Return the [x, y] coordinate for the center point of the cell that contains the specified text.  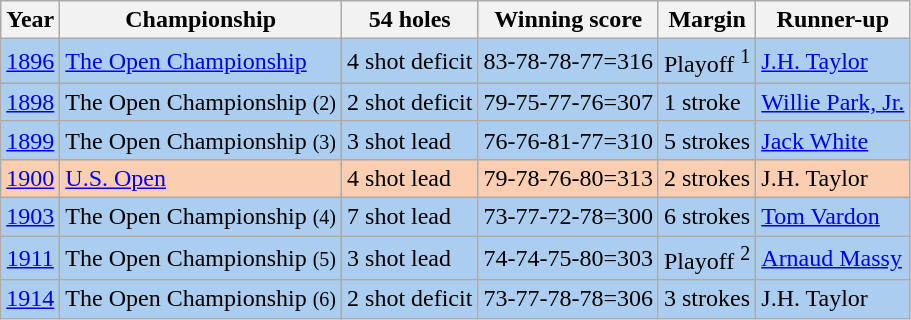
Year [30, 20]
2 strokes [706, 178]
1903 [30, 217]
Arnaud Massy [833, 258]
Jack White [833, 140]
Playoff 2 [706, 258]
1899 [30, 140]
73-77-72-78=300 [568, 217]
7 shot lead [410, 217]
5 strokes [706, 140]
74-74-75-80=303 [568, 258]
1 stroke [706, 102]
Margin [706, 20]
1914 [30, 299]
The Open Championship [201, 62]
The Open Championship (2) [201, 102]
4 shot deficit [410, 62]
Tom Vardon [833, 217]
Runner-up [833, 20]
1898 [30, 102]
4 shot lead [410, 178]
73-77-78-78=306 [568, 299]
1900 [30, 178]
The Open Championship (6) [201, 299]
Championship [201, 20]
The Open Championship (3) [201, 140]
79-78-76-80=313 [568, 178]
Winning score [568, 20]
Playoff 1 [706, 62]
54 holes [410, 20]
The Open Championship (4) [201, 217]
79-75-77-76=307 [568, 102]
1896 [30, 62]
U.S. Open [201, 178]
83-78-78-77=316 [568, 62]
6 strokes [706, 217]
The Open Championship (5) [201, 258]
3 strokes [706, 299]
1911 [30, 258]
76-76-81-77=310 [568, 140]
Willie Park, Jr. [833, 102]
